Locate the cell with the specified text and output its [x, y] center coordinate. 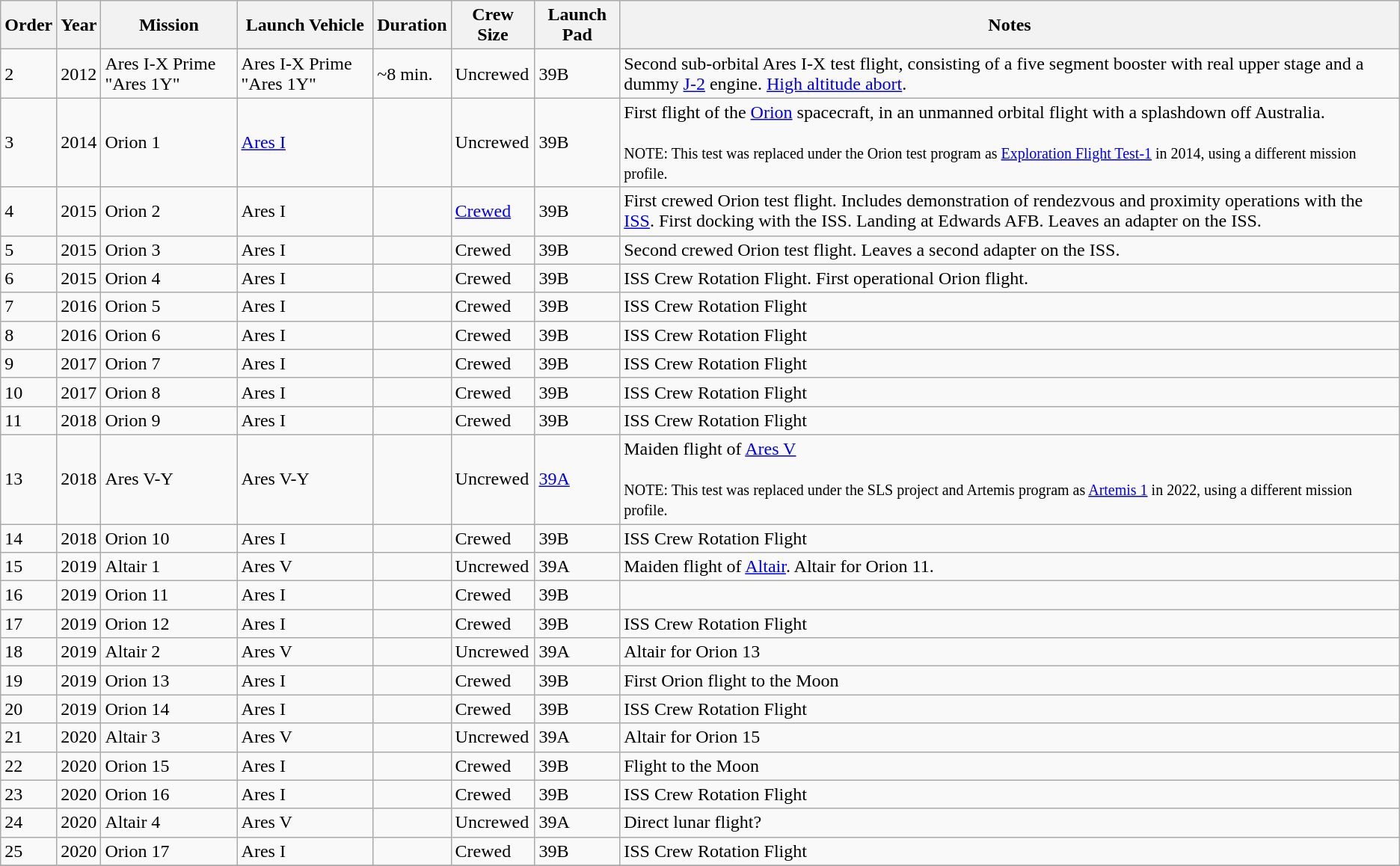
25 [28, 851]
Orion 10 [169, 538]
Year [79, 25]
Orion 3 [169, 250]
2012 [79, 73]
Crew Size [493, 25]
20 [28, 709]
Maiden flight of Altair. Altair for Orion 11. [1010, 567]
Orion 11 [169, 595]
9 [28, 363]
Orion 17 [169, 851]
24 [28, 823]
18 [28, 652]
Altair 4 [169, 823]
2014 [79, 142]
~8 min. [412, 73]
Orion 1 [169, 142]
14 [28, 538]
ISS Crew Rotation Flight. First operational Orion flight. [1010, 278]
11 [28, 420]
Order [28, 25]
Altair 2 [169, 652]
Second sub-orbital Ares I-X test flight, consisting of a five segment booster with real upper stage and a dummy J-2 engine. High altitude abort. [1010, 73]
First Orion flight to the Moon [1010, 681]
Second crewed Orion test flight. Leaves a second adapter on the ISS. [1010, 250]
5 [28, 250]
15 [28, 567]
Orion 16 [169, 794]
Mission [169, 25]
3 [28, 142]
Altair 3 [169, 737]
Orion 13 [169, 681]
Orion 6 [169, 335]
Orion 4 [169, 278]
Altair for Orion 13 [1010, 652]
Orion 5 [169, 307]
2 [28, 73]
Orion 12 [169, 624]
4 [28, 211]
22 [28, 766]
13 [28, 479]
19 [28, 681]
Orion 7 [169, 363]
Altair for Orion 15 [1010, 737]
Flight to the Moon [1010, 766]
21 [28, 737]
Launch Pad [577, 25]
Duration [412, 25]
Launch Vehicle [305, 25]
17 [28, 624]
16 [28, 595]
8 [28, 335]
Notes [1010, 25]
7 [28, 307]
23 [28, 794]
Orion 8 [169, 392]
Orion 2 [169, 211]
Orion 15 [169, 766]
Orion 14 [169, 709]
10 [28, 392]
Direct lunar flight? [1010, 823]
6 [28, 278]
Orion 9 [169, 420]
Altair 1 [169, 567]
